Return [X, Y] of the center of cell containing provided text 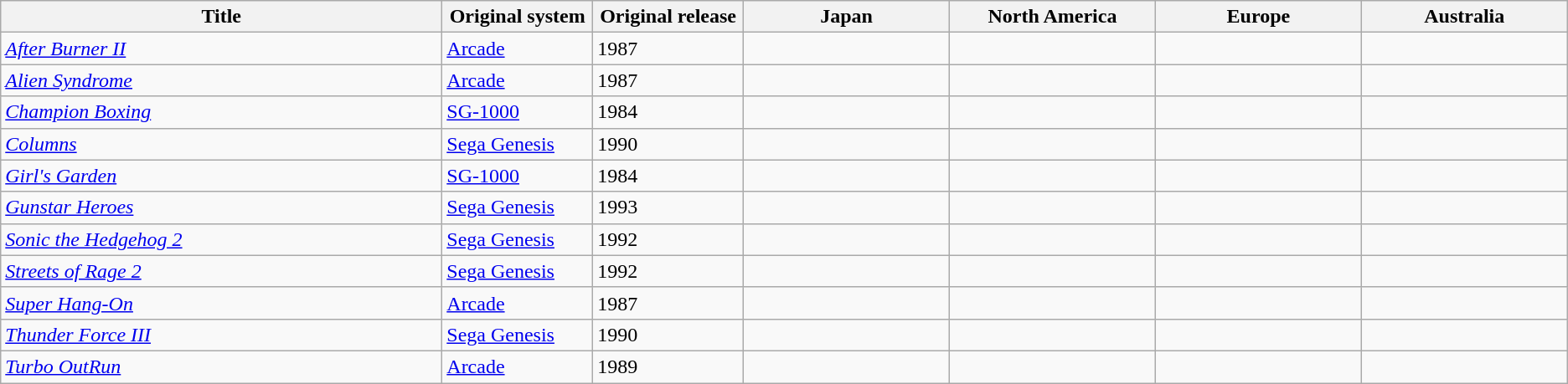
Japan [847, 17]
Original system [518, 17]
North America [1052, 17]
Turbo OutRun [221, 366]
Champion Boxing [221, 112]
Thunder Force III [221, 335]
Alien Syndrome [221, 80]
1989 [668, 366]
Sonic the Hedgehog 2 [221, 239]
1993 [668, 207]
Title [221, 17]
Columns [221, 144]
Girl's Garden [221, 176]
Australia [1464, 17]
Original release [668, 17]
Streets of Rage 2 [221, 271]
Europe [1258, 17]
After Burner II [221, 49]
Gunstar Heroes [221, 207]
Super Hang-On [221, 303]
